Extract the [X, Y] coordinate from the center of the cell holding the provided text.  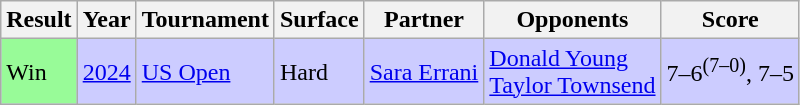
Opponents [572, 20]
7–6(7–0), 7–5 [730, 72]
Win [39, 72]
2024 [106, 72]
Sara Errani [424, 72]
Surface [319, 20]
Result [39, 20]
Hard [319, 72]
US Open [205, 72]
Year [106, 20]
Score [730, 20]
Tournament [205, 20]
Donald Young Taylor Townsend [572, 72]
Partner [424, 20]
